Detect which cell encompasses the target text, then output its [x, y] center coordinate. 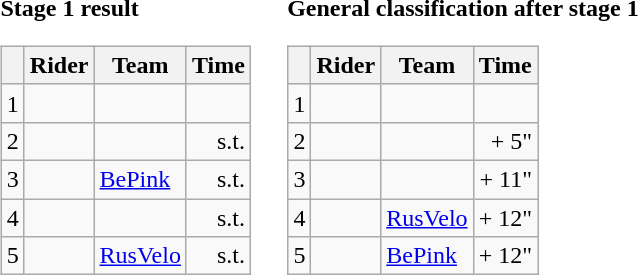
+ 5" [505, 141]
+ 11" [505, 179]
